From the cell containing the given text, extract its center point as [X, Y] coordinate. 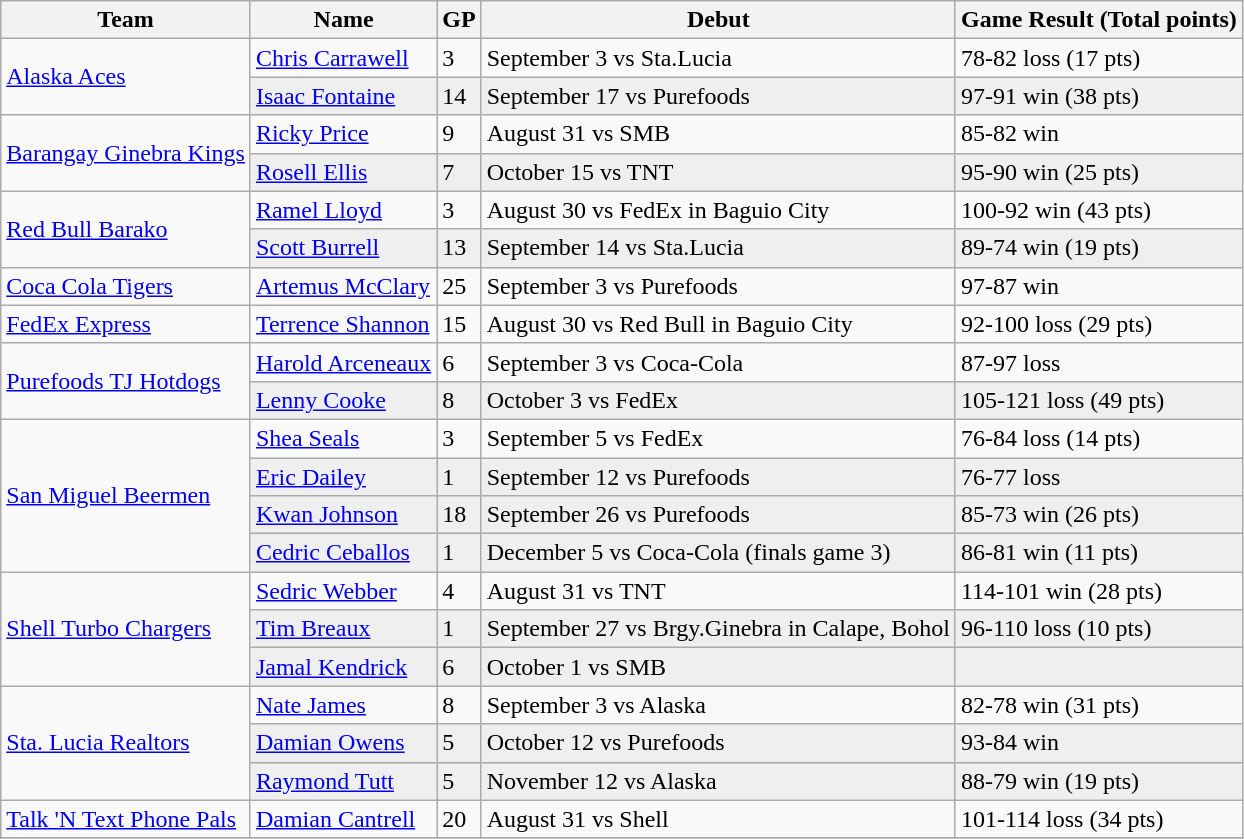
Shea Seals [343, 438]
Damian Owens [343, 743]
October 15 vs TNT [718, 172]
October 1 vs SMB [718, 667]
100-92 win (43 pts) [1098, 210]
89-74 win (19 pts) [1098, 248]
September 27 vs Brgy.Ginebra in Calape, Bohol [718, 629]
95-90 win (25 pts) [1098, 172]
4 [459, 591]
114-101 win (28 pts) [1098, 591]
9 [459, 134]
Coca Cola Tigers [126, 286]
October 12 vs Purefoods [718, 743]
San Miguel Beermen [126, 495]
GP [459, 20]
September 26 vs Purefoods [718, 515]
Eric Dailey [343, 477]
Game Result (Total points) [1098, 20]
7 [459, 172]
Ramel Lloyd [343, 210]
105-121 loss (49 pts) [1098, 400]
September 14 vs Sta.Lucia [718, 248]
Red Bull Barako [126, 229]
August 31 vs SMB [718, 134]
76-77 loss [1098, 477]
August 31 vs TNT [718, 591]
96-110 loss (10 pts) [1098, 629]
88-79 win (19 pts) [1098, 781]
Lenny Cooke [343, 400]
Debut [718, 20]
14 [459, 96]
October 3 vs FedEx [718, 400]
FedEx Express [126, 324]
August 30 vs Red Bull in Baguio City [718, 324]
Chris Carrawell [343, 58]
Team [126, 20]
15 [459, 324]
Name [343, 20]
Shell Turbo Chargers [126, 629]
Rosell Ellis [343, 172]
Tim Breaux [343, 629]
82-78 win (31 pts) [1098, 705]
September 12 vs Purefoods [718, 477]
Terrence Shannon [343, 324]
September 5 vs FedEx [718, 438]
Kwan Johnson [343, 515]
Raymond Tutt [343, 781]
78-82 loss (17 pts) [1098, 58]
Damian Cantrell [343, 819]
93-84 win [1098, 743]
76-84 loss (14 pts) [1098, 438]
Sta. Lucia Realtors [126, 743]
86-81 win (11 pts) [1098, 553]
September 3 vs Sta.Lucia [718, 58]
101-114 loss (34 pts) [1098, 819]
Jamal Kendrick [343, 667]
87-97 loss [1098, 362]
25 [459, 286]
Harold Arceneaux [343, 362]
August 31 vs Shell [718, 819]
Talk 'N Text Phone Pals [126, 819]
Ricky Price [343, 134]
Sedric Webber [343, 591]
September 3 vs Alaska [718, 705]
97-87 win [1098, 286]
Nate James [343, 705]
97-91 win (38 pts) [1098, 96]
Scott Burrell [343, 248]
Purefoods TJ Hotdogs [126, 381]
Alaska Aces [126, 77]
Barangay Ginebra Kings [126, 153]
18 [459, 515]
85-82 win [1098, 134]
September 3 vs Purefoods [718, 286]
Artemus McClary [343, 286]
September 3 vs Coca-Cola [718, 362]
Cedric Ceballos [343, 553]
85-73 win (26 pts) [1098, 515]
13 [459, 248]
September 17 vs Purefoods [718, 96]
August 30 vs FedEx in Baguio City [718, 210]
92-100 loss (29 pts) [1098, 324]
November 12 vs Alaska [718, 781]
Isaac Fontaine [343, 96]
December 5 vs Coca-Cola (finals game 3) [718, 553]
20 [459, 819]
